Return the [x, y] coordinate for the center point of the cell that contains the specified text.  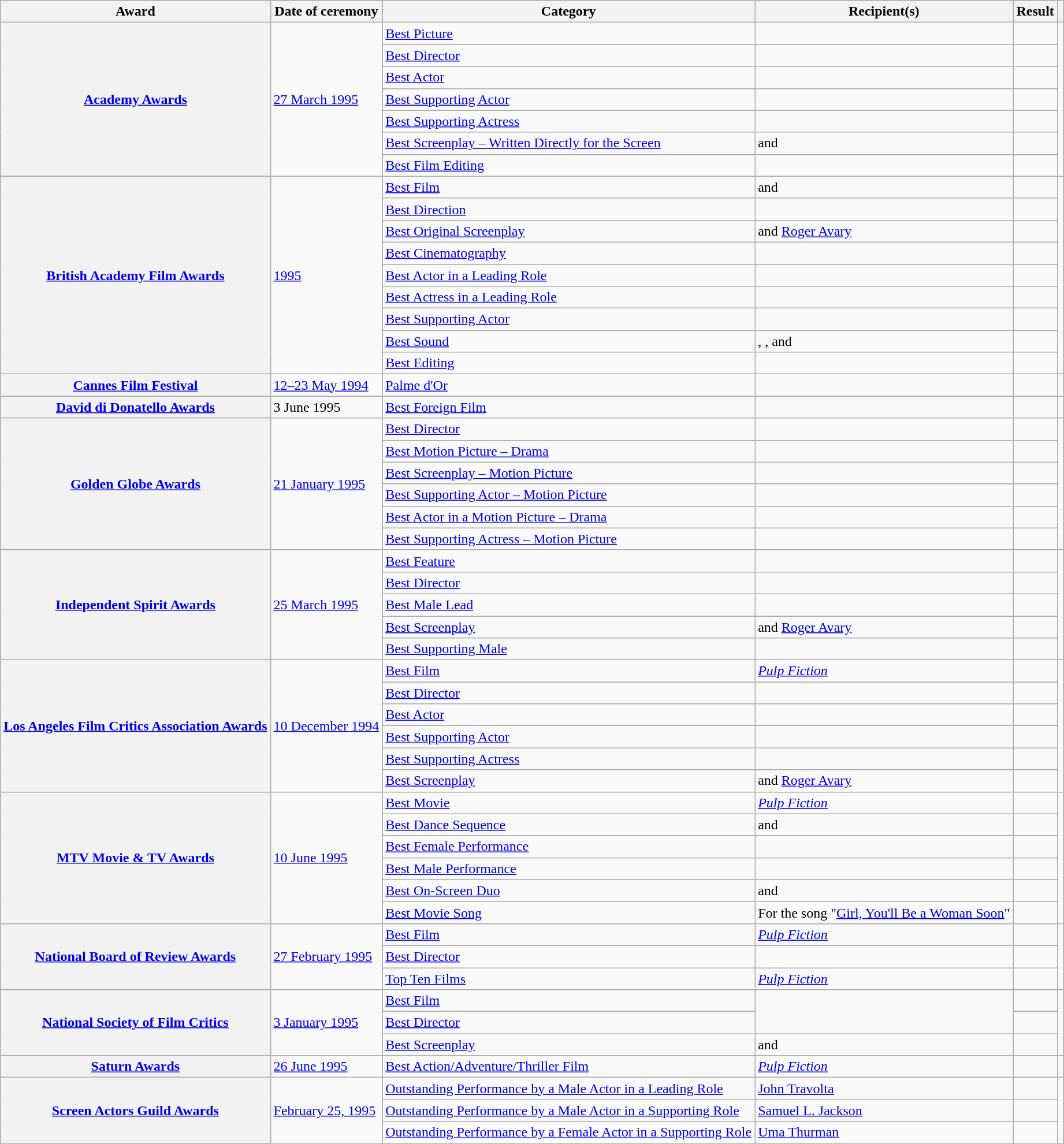
Best Action/Adventure/Thriller Film [568, 1067]
Los Angeles Film Critics Association Awards [135, 726]
Best Dance Sequence [568, 825]
Best Male Lead [568, 605]
Best Supporting Actor – Motion Picture [568, 495]
Best Foreign Film [568, 407]
Recipient(s) [884, 12]
Best Actor in a Motion Picture – Drama [568, 517]
Best Original Screenplay [568, 231]
Saturn Awards [135, 1067]
Award [135, 12]
David di Donatello Awards [135, 407]
Best Screenplay – Motion Picture [568, 473]
MTV Movie & TV Awards [135, 858]
Golden Globe Awards [135, 484]
Palme d'Or [568, 385]
10 June 1995 [326, 858]
Best Supporting Actress – Motion Picture [568, 539]
Best Picture [568, 33]
Academy Awards [135, 99]
21 January 1995 [326, 484]
Result [1035, 12]
Independent Spirit Awards [135, 605]
Best Editing [568, 363]
Top Ten Films [568, 979]
Best Male Performance [568, 869]
27 February 1995 [326, 956]
3 January 1995 [326, 1023]
Uma Thurman [884, 1132]
, , and [884, 341]
Best Female Performance [568, 847]
Date of ceremony [326, 12]
Category [568, 12]
Best Motion Picture – Drama [568, 451]
26 June 1995 [326, 1067]
John Travolta [884, 1089]
Best Cinematography [568, 253]
Best Screenplay – Written Directly for the Screen [568, 143]
12–23 May 1994 [326, 385]
Outstanding Performance by a Female Actor in a Supporting Role [568, 1132]
National Society of Film Critics [135, 1023]
Best Sound [568, 341]
Outstanding Performance by a Male Actor in a Supporting Role [568, 1111]
Outstanding Performance by a Male Actor in a Leading Role [568, 1089]
Best Movie Song [568, 912]
British Academy Film Awards [135, 275]
Samuel L. Jackson [884, 1111]
Screen Actors Guild Awards [135, 1111]
25 March 1995 [326, 605]
Cannes Film Festival [135, 385]
Best Actor in a Leading Role [568, 275]
1995 [326, 275]
27 March 1995 [326, 99]
Best Film Editing [568, 165]
Best Actress in a Leading Role [568, 297]
10 December 1994 [326, 726]
National Board of Review Awards [135, 956]
Best Supporting Male [568, 649]
For the song "Girl, You'll Be a Woman Soon" [884, 912]
February 25, 1995 [326, 1111]
Best Feature [568, 561]
Best On-Screen Duo [568, 890]
Best Movie [568, 803]
Best Direction [568, 209]
3 June 1995 [326, 407]
